Identify which cell holds the provided text, then report its [X, Y] central coordinate. 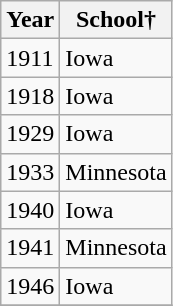
1911 [30, 58]
School† [116, 20]
1946 [30, 286]
1940 [30, 210]
1929 [30, 134]
1918 [30, 96]
1933 [30, 172]
1941 [30, 248]
Year [30, 20]
